Capture the cell that displays the provided text and extract its (X, Y) central coordinate. 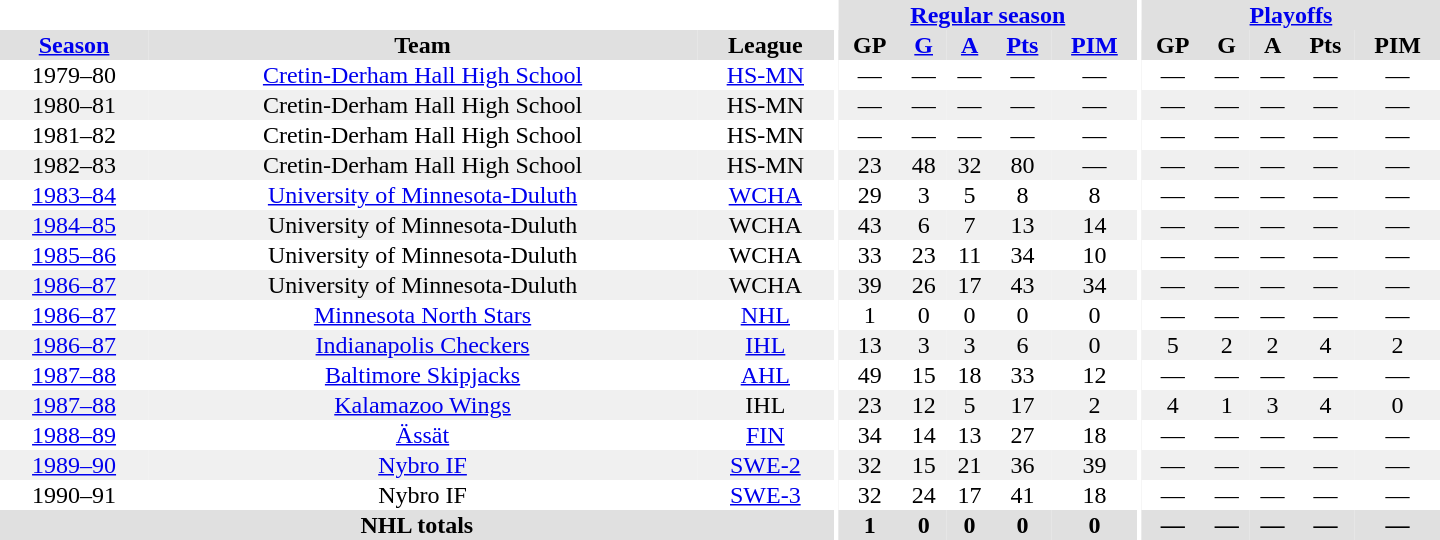
80 (1023, 165)
League (766, 45)
Kalamazoo Wings (422, 405)
1989–90 (74, 465)
Ässät (422, 435)
Indianapolis Checkers (422, 345)
Season (74, 45)
48 (924, 165)
1984–85 (74, 225)
1988–89 (74, 435)
27 (1023, 435)
41 (1023, 495)
SWE-3 (766, 495)
SWE-2 (766, 465)
7 (970, 225)
1979–80 (74, 75)
Team (422, 45)
1983–84 (74, 195)
26 (924, 285)
29 (870, 195)
Minnesota North Stars (422, 315)
1982–83 (74, 165)
36 (1023, 465)
10 (1094, 255)
FIN (766, 435)
49 (870, 375)
1985–86 (74, 255)
1990–91 (74, 495)
1980–81 (74, 105)
Baltimore Skipjacks (422, 375)
11 (970, 255)
Regular season (988, 15)
NHL totals (417, 525)
Playoffs (1291, 15)
21 (970, 465)
1981–82 (74, 135)
24 (924, 495)
AHL (766, 375)
NHL (766, 315)
